Find where the given text appears and provide that cell's center as (x, y) coordinate. 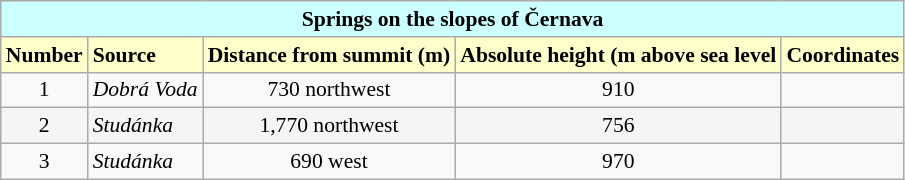
Coordinates (842, 55)
2 (44, 126)
730 northwest (330, 90)
Dobrá Voda (146, 90)
Number (44, 55)
910 (618, 90)
1,770 northwest (330, 126)
3 (44, 162)
970 (618, 162)
756 (618, 126)
Distance from summit (m) (330, 55)
1 (44, 90)
Springs on the slopes of Černava (452, 19)
Absolute height (m above sea level (618, 55)
Source (146, 55)
690 west (330, 162)
